Locate the cell with the specified text and output its (x, y) center coordinate. 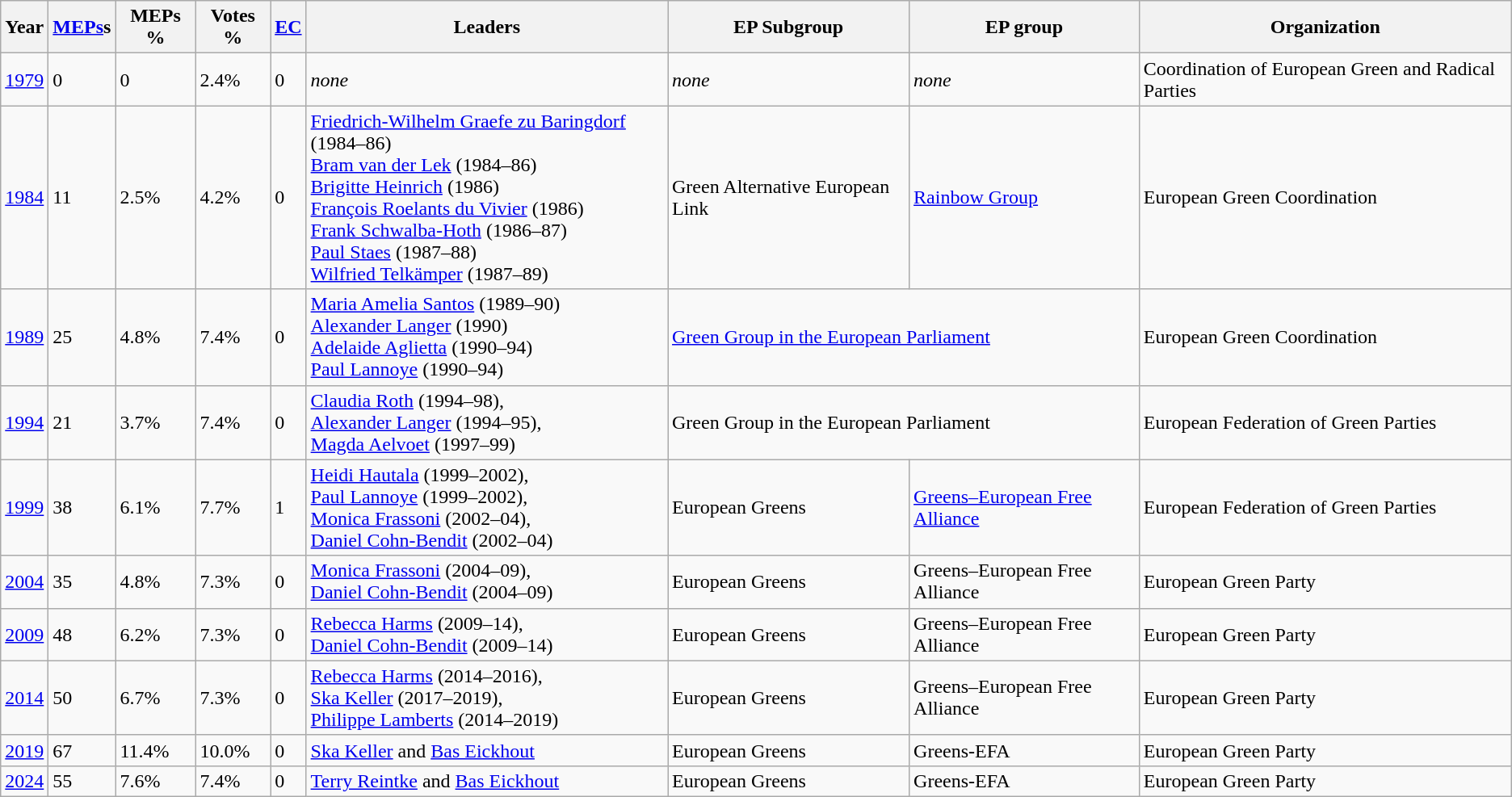
Rebecca Harms (2009–14), Daniel Cohn-Bendit (2009–14) (486, 635)
1 (288, 507)
Coordination of European Green and Radical Parties (1325, 79)
Heidi Hautala (1999–2002), Paul Lannoye (1999–2002), Monica Frassoni (2002–04), Daniel Cohn-Bendit (2002–04) (486, 507)
Terry Reintke and Bas Eickhout (486, 781)
2.5% (155, 197)
Rebecca Harms (2014–2016), Ska Keller (2017–2019), Philippe Lamberts (2014–2019) (486, 698)
1984 (24, 197)
1994 (24, 422)
4.2% (233, 197)
MEPs % (155, 27)
2009 (24, 635)
67 (82, 750)
21 (82, 422)
1989 (24, 338)
Rainbow Group (1024, 197)
7.6% (155, 781)
Green Alternative European Link (788, 197)
Leaders (486, 27)
10.0% (233, 750)
2024 (24, 781)
7.7% (233, 507)
Monica Frassoni (2004–09), Daniel Cohn-Bendit (2004–09) (486, 581)
11.4% (155, 750)
Votes % (233, 27)
EP group (1024, 27)
2019 (24, 750)
25 (82, 338)
35 (82, 581)
50 (82, 698)
EP Subgroup (788, 27)
Claudia Roth (1994–98), Alexander Langer (1994–95), Magda Aelvoet (1997–99) (486, 422)
2004 (24, 581)
38 (82, 507)
48 (82, 635)
3.7% (155, 422)
MEPss (82, 27)
2014 (24, 698)
11 (82, 197)
Ska Keller and Bas Eickhout (486, 750)
2.4% (233, 79)
Maria Amelia Santos (1989–90)Alexander Langer (1990)Adelaide Aglietta (1990–94)Paul Lannoye (1990–94) (486, 338)
6.7% (155, 698)
6.2% (155, 635)
1979 (24, 79)
Year (24, 27)
6.1% (155, 507)
1999 (24, 507)
EC (288, 27)
55 (82, 781)
Organization (1325, 27)
